Search for the cell housing the specified text and yield its (X, Y) center coordinate. 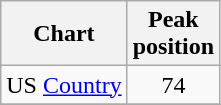
US Country (64, 85)
74 (173, 85)
Chart (64, 34)
Peakposition (173, 34)
